Locate the cell with the specified text and output its [X, Y] center coordinate. 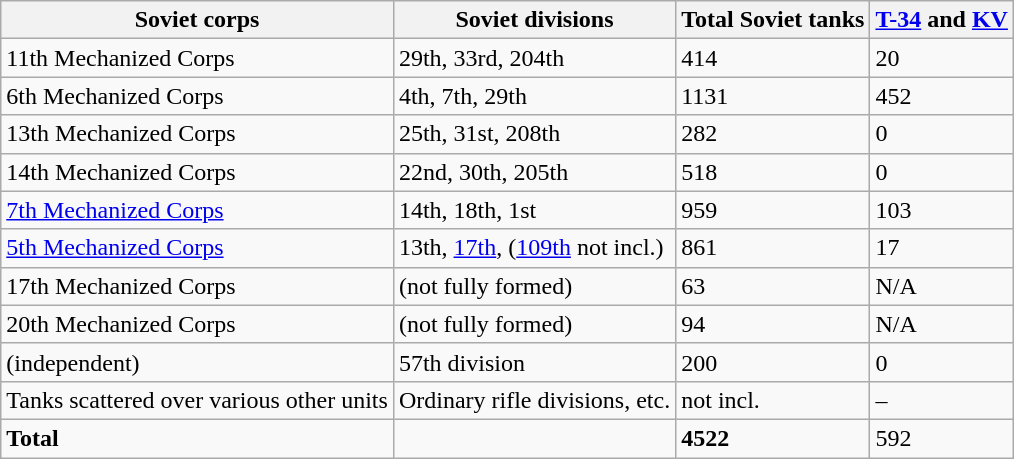
13th Mechanized Corps [198, 134]
959 [773, 210]
(independent) [198, 362]
29th, 33rd, 204th [534, 58]
518 [773, 172]
63 [773, 286]
6th Mechanized Corps [198, 96]
11th Mechanized Corps [198, 58]
57th division [534, 362]
13th, 17th, (109th not incl.) [534, 248]
– [942, 400]
5th Mechanized Corps [198, 248]
414 [773, 58]
Total Soviet tanks [773, 20]
Soviet corps [198, 20]
not incl. [773, 400]
20th Mechanized Corps [198, 324]
592 [942, 438]
14th Mechanized Corps [198, 172]
T-34 and KV [942, 20]
Soviet divisions [534, 20]
22nd, 30th, 205th [534, 172]
1131 [773, 96]
4522 [773, 438]
25th, 31st, 208th [534, 134]
Ordinary rifle divisions, etc. [534, 400]
20 [942, 58]
861 [773, 248]
17th Mechanized Corps [198, 286]
200 [773, 362]
Total [198, 438]
452 [942, 96]
4th, 7th, 29th [534, 96]
7th Mechanized Corps [198, 210]
103 [942, 210]
282 [773, 134]
14th, 18th, 1st [534, 210]
Tanks scattered over various other units [198, 400]
94 [773, 324]
17 [942, 248]
